From the cell containing the given text, extract its center point as [x, y] coordinate. 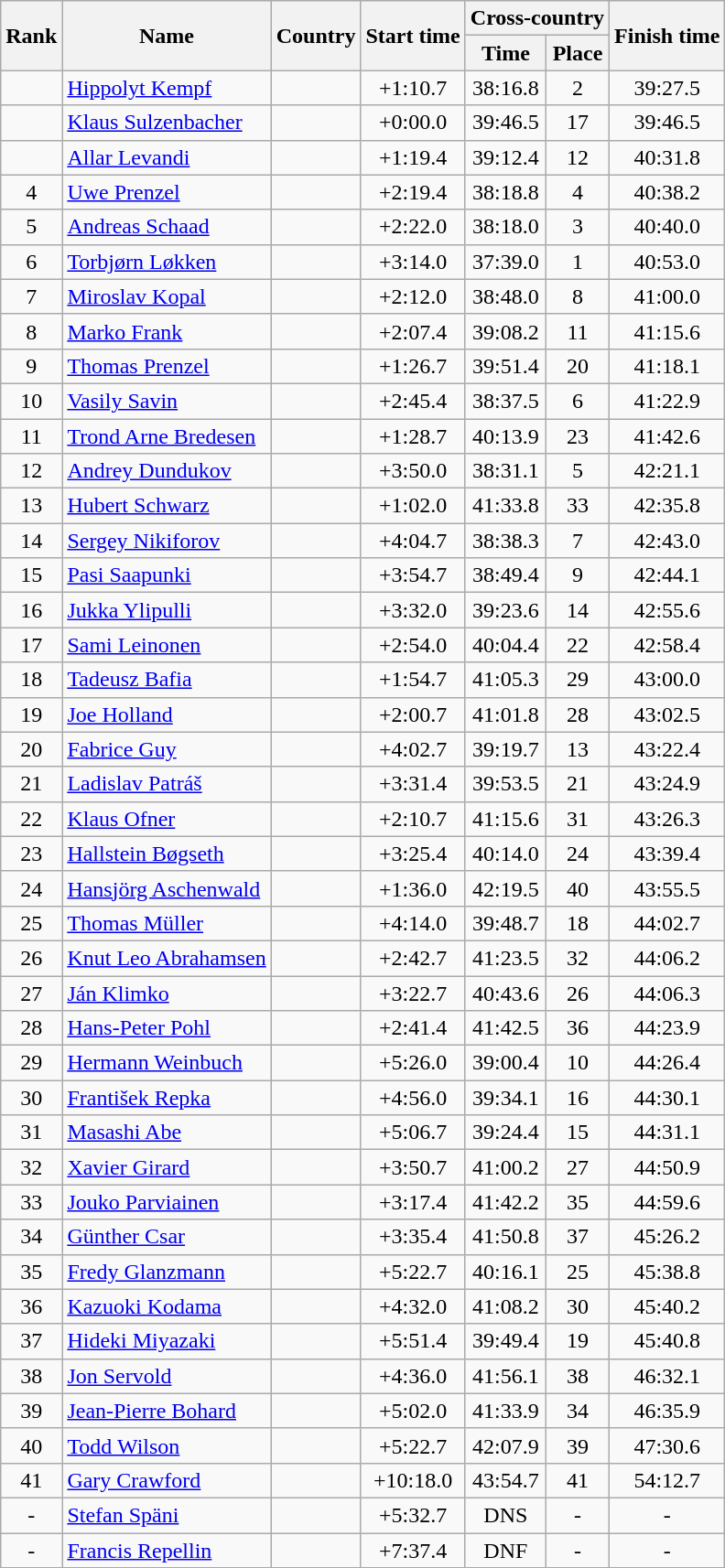
41:33.8 [505, 506]
1 [577, 262]
Hippolyt Kempf [167, 88]
41:00.2 [505, 1167]
+3:31.4 [413, 784]
3 [577, 227]
41:01.8 [505, 714]
40:40.0 [667, 227]
+2:12.0 [413, 296]
40:53.0 [667, 262]
+5:51.4 [413, 1341]
Fabrice Guy [167, 749]
+2:22.0 [413, 227]
+2:54.0 [413, 645]
40:04.4 [505, 645]
45:26.2 [667, 1237]
Kazuoki Kodama [167, 1306]
Gary Crawford [167, 1480]
38:16.8 [505, 88]
39:53.5 [505, 784]
41:56.1 [505, 1376]
42:44.1 [667, 575]
38:31.1 [505, 471]
Ladislav Patráš [167, 784]
39:48.7 [505, 923]
+3:14.0 [413, 262]
40:16.1 [505, 1272]
Ján Klimko [167, 993]
DNS [505, 1515]
+4:32.0 [413, 1306]
Jean-Pierre Bohard [167, 1411]
40:38.2 [667, 192]
Tadeusz Bafia [167, 680]
39:23.6 [505, 610]
44:59.6 [667, 1202]
41:33.9 [505, 1411]
+5:06.7 [413, 1133]
+1:19.4 [413, 157]
Torbjørn Løkken [167, 262]
+3:22.7 [413, 993]
44:06.3 [667, 993]
42:07.9 [505, 1445]
41:00.0 [667, 296]
43:02.5 [667, 714]
39:08.2 [505, 331]
Francis Repellin [167, 1551]
41:18.1 [667, 366]
38:49.4 [505, 575]
Miroslav Kopal [167, 296]
Hans-Peter Pohl [167, 1028]
Name [167, 36]
+1:54.7 [413, 680]
44:23.9 [667, 1028]
46:35.9 [667, 1411]
Klaus Sulzenbacher [167, 123]
+2:45.4 [413, 401]
Cross-country [536, 18]
Xavier Girard [167, 1167]
+3:54.7 [413, 575]
39:51.4 [505, 366]
43:00.0 [667, 680]
DNF [505, 1551]
45:40.8 [667, 1341]
Joe Holland [167, 714]
+1:02.0 [413, 506]
42:55.6 [667, 610]
+5:26.0 [413, 1063]
+3:32.0 [413, 610]
+3:50.0 [413, 471]
Start time [413, 36]
47:30.6 [667, 1445]
+2:07.4 [413, 331]
Knut Leo Abrahamsen [167, 958]
45:40.2 [667, 1306]
38:48.0 [505, 296]
37:39.0 [505, 262]
Country [316, 36]
+4:36.0 [413, 1376]
+2:00.7 [413, 714]
43:24.9 [667, 784]
+10:18.0 [413, 1480]
+3:50.7 [413, 1167]
46:32.1 [667, 1376]
41:22.9 [667, 401]
Jukka Ylipulli [167, 610]
43:22.4 [667, 749]
38:37.5 [505, 401]
Finish time [667, 36]
+1:26.7 [413, 366]
45:38.8 [667, 1272]
+5:32.7 [413, 1515]
42:35.8 [667, 506]
Andrey Dundukov [167, 471]
39:12.4 [505, 157]
+2:42.7 [413, 958]
+2:41.4 [413, 1028]
Sergey Nikiforov [167, 541]
Masashi Abe [167, 1133]
41:08.2 [505, 1306]
2 [577, 88]
+4:56.0 [413, 1098]
43:54.7 [505, 1480]
+4:04.7 [413, 541]
Time [505, 53]
+1:36.0 [413, 888]
42:58.4 [667, 645]
František Repka [167, 1098]
Rank [31, 36]
+2:10.7 [413, 819]
44:50.9 [667, 1167]
39:00.4 [505, 1063]
40:13.9 [505, 436]
Hubert Schwarz [167, 506]
39:34.1 [505, 1098]
44:31.1 [667, 1133]
+1:10.7 [413, 88]
+7:37.4 [413, 1551]
41:50.8 [505, 1237]
Hideki Miyazaki [167, 1341]
+3:25.4 [413, 854]
38:18.0 [505, 227]
Jon Servold [167, 1376]
40:31.8 [667, 157]
39:27.5 [667, 88]
43:26.3 [667, 819]
Place [577, 53]
39:49.4 [505, 1341]
41:42.2 [505, 1202]
+2:19.4 [413, 192]
Jouko Parviainen [167, 1202]
Marko Frank [167, 331]
39:24.4 [505, 1133]
40:14.0 [505, 854]
44:30.1 [667, 1098]
38:18.8 [505, 192]
39:19.7 [505, 749]
54:12.7 [667, 1480]
Thomas Müller [167, 923]
+4:02.7 [413, 749]
Uwe Prenzel [167, 192]
Allar Levandi [167, 157]
44:26.4 [667, 1063]
Thomas Prenzel [167, 366]
Klaus Ofner [167, 819]
43:39.4 [667, 854]
44:06.2 [667, 958]
Günther Csar [167, 1237]
42:19.5 [505, 888]
Andreas Schaad [167, 227]
Stefan Späni [167, 1515]
41:05.3 [505, 680]
+3:17.4 [413, 1202]
Fredy Glanzmann [167, 1272]
41:42.5 [505, 1028]
+0:00.0 [413, 123]
Todd Wilson [167, 1445]
Sami Leinonen [167, 645]
42:21.1 [667, 471]
40:43.6 [505, 993]
Hermann Weinbuch [167, 1063]
Trond Arne Bredesen [167, 436]
41:23.5 [505, 958]
38:38.3 [505, 541]
43:55.5 [667, 888]
Vasily Savin [167, 401]
41:42.6 [667, 436]
44:02.7 [667, 923]
Hansjörg Aschenwald [167, 888]
+1:28.7 [413, 436]
Pasi Saapunki [167, 575]
+3:35.4 [413, 1237]
+4:14.0 [413, 923]
Hallstein Bøgseth [167, 854]
+5:02.0 [413, 1411]
42:43.0 [667, 541]
